Provide the [x, y] coordinate of the cell's center where the given text is located.  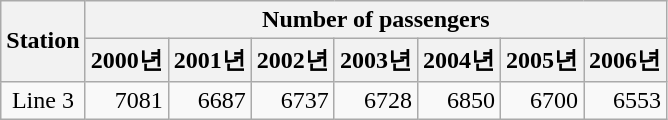
6728 [376, 100]
2000년 [126, 60]
2004년 [458, 60]
Number of passengers [376, 20]
2001년 [210, 60]
6553 [626, 100]
7081 [126, 100]
6850 [458, 100]
6737 [292, 100]
2003년 [376, 60]
6700 [542, 100]
Line 3 [43, 100]
2006년 [626, 60]
2002년 [292, 60]
6687 [210, 100]
2005년 [542, 60]
Station [43, 42]
